Return the [X, Y] coordinate for the center point of the cell that contains the specified text.  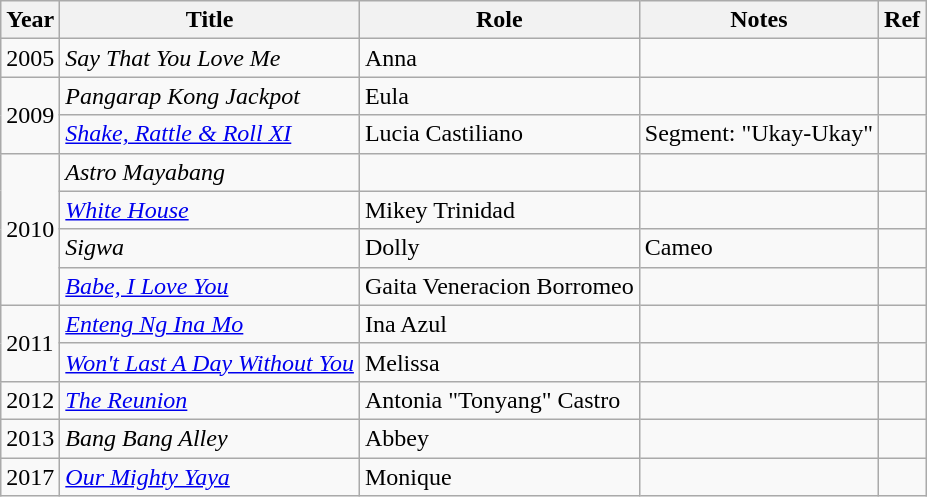
Won't Last A Day Without You [210, 362]
Monique [499, 477]
Notes [758, 20]
Say That You Love Me [210, 58]
Pangarap Kong Jackpot [210, 96]
2009 [30, 115]
2017 [30, 477]
White House [210, 210]
2005 [30, 58]
Segment: "Ukay-Ukay" [758, 134]
Melissa [499, 362]
Babe, I Love You [210, 286]
2010 [30, 229]
Sigwa [210, 248]
Ref [902, 20]
Eula [499, 96]
Enteng Ng Ina Mo [210, 324]
Mikey Trinidad [499, 210]
Year [30, 20]
2011 [30, 343]
Our Mighty Yaya [210, 477]
Antonia "Tonyang" Castro [499, 400]
Astro Mayabang [210, 172]
2012 [30, 400]
Bang Bang Alley [210, 438]
Anna [499, 58]
Role [499, 20]
Title [210, 20]
Abbey [499, 438]
Shake, Rattle & Roll XI [210, 134]
Lucia Castiliano [499, 134]
The Reunion [210, 400]
Dolly [499, 248]
Cameo [758, 248]
Gaita Veneracion Borromeo [499, 286]
Ina Azul [499, 324]
2013 [30, 438]
